From the cell containing the given text, extract its center point as (X, Y) coordinate. 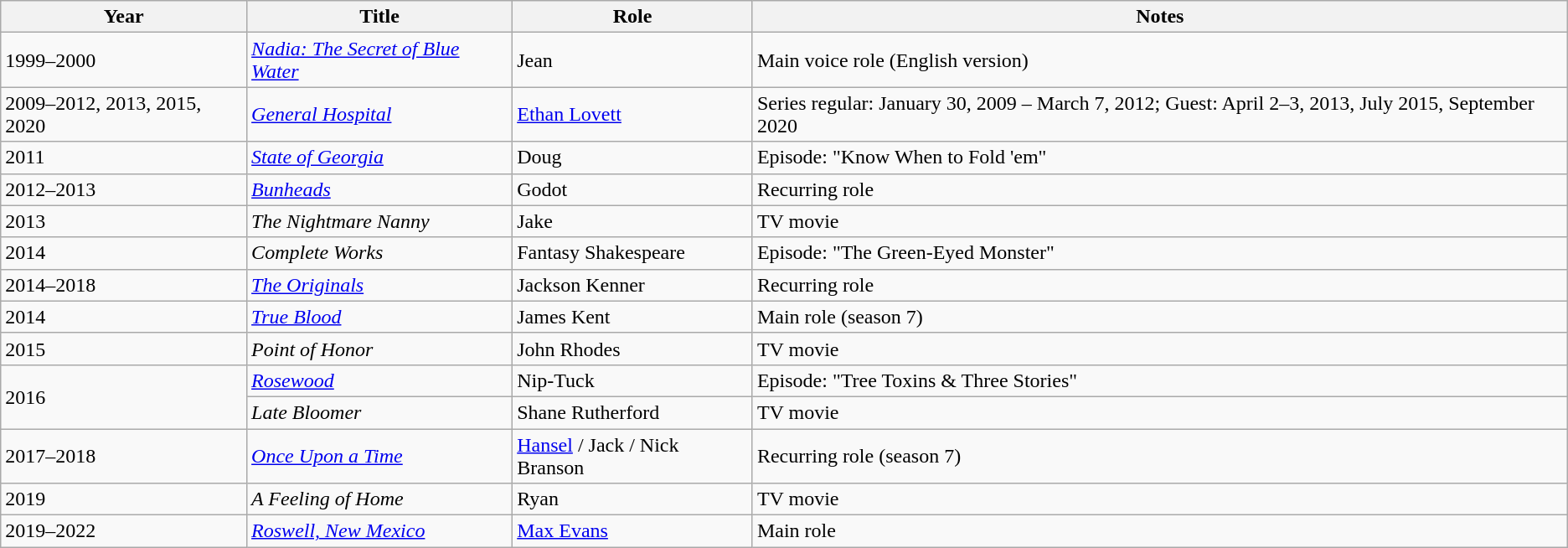
James Kent (633, 317)
Episode: "The Green-Eyed Monster" (1159, 253)
Hansel / Jack / Nick Branson (633, 456)
A Feeling of Home (380, 499)
Fantasy Shakespeare (633, 253)
Ethan Lovett (633, 114)
State of Georgia (380, 158)
Bunheads (380, 189)
Title (380, 17)
Jackson Kenner (633, 285)
Complete Works (380, 253)
2013 (124, 221)
Role (633, 17)
True Blood (380, 317)
Recurring role (season 7) (1159, 456)
2017–2018 (124, 456)
The Originals (380, 285)
John Rhodes (633, 349)
Episode: "Tree Toxins & Three Stories" (1159, 380)
Nadia: The Secret of Blue Water (380, 60)
Jake (633, 221)
Late Bloomer (380, 412)
Episode: "Know When to Fold 'em" (1159, 158)
Nip-Tuck (633, 380)
General Hospital (380, 114)
2014–2018 (124, 285)
Max Evans (633, 531)
Once Upon a Time (380, 456)
Notes (1159, 17)
2009–2012, 2013, 2015, 2020 (124, 114)
The Nightmare Nanny (380, 221)
Series regular: January 30, 2009 – March 7, 2012; Guest: April 2–3, 2013, July 2015, September 2020 (1159, 114)
Main role (1159, 531)
2016 (124, 396)
Doug (633, 158)
Godot (633, 189)
2015 (124, 349)
Year (124, 17)
2019 (124, 499)
Main voice role (English version) (1159, 60)
Point of Honor (380, 349)
Ryan (633, 499)
Shane Rutherford (633, 412)
2012–2013 (124, 189)
2019–2022 (124, 531)
2011 (124, 158)
Roswell, New Mexico (380, 531)
Rosewood (380, 380)
Main role (season 7) (1159, 317)
Jean (633, 60)
1999–2000 (124, 60)
